Capture the cell that displays the provided text and extract its (X, Y) central coordinate. 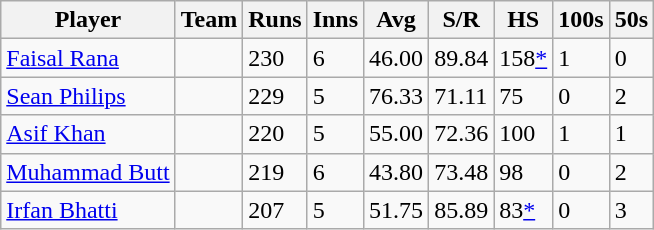
Runs (275, 20)
55.00 (396, 134)
3 (631, 210)
207 (275, 210)
158* (524, 58)
72.36 (462, 134)
75 (524, 96)
Player (88, 20)
76.33 (396, 96)
220 (275, 134)
230 (275, 58)
46.00 (396, 58)
Faisal Rana (88, 58)
100 (524, 134)
Muhammad Butt (88, 172)
100s (581, 20)
HS (524, 20)
98 (524, 172)
S/R (462, 20)
Sean Philips (88, 96)
85.89 (462, 210)
219 (275, 172)
Avg (396, 20)
73.48 (462, 172)
Irfan Bhatti (88, 210)
Asif Khan (88, 134)
71.11 (462, 96)
43.80 (396, 172)
229 (275, 96)
89.84 (462, 58)
Team (209, 20)
Inns (335, 20)
83* (524, 210)
51.75 (396, 210)
50s (631, 20)
